Return (x, y) of the center of cell containing provided text 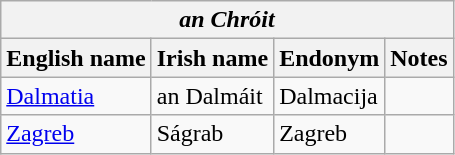
an Dalmáit (212, 96)
Dalmacija (330, 96)
English name (76, 58)
Dalmatia (76, 96)
Notes (419, 58)
Irish name (212, 58)
an Chróit (227, 20)
Endonym (330, 58)
Ságrab (212, 134)
